Return the (x, y) coordinate for the center point of the cell that contains the specified text.  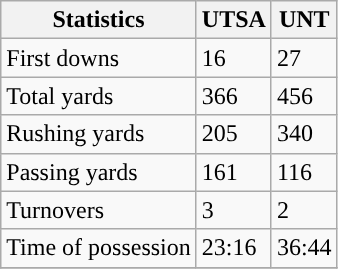
Total yards (99, 96)
Passing yards (99, 172)
UNT (304, 20)
116 (304, 172)
3 (234, 210)
Statistics (99, 20)
Rushing yards (99, 134)
First downs (99, 58)
366 (234, 96)
36:44 (304, 248)
2 (304, 210)
Time of possession (99, 248)
27 (304, 58)
161 (234, 172)
UTSA (234, 20)
340 (304, 134)
16 (234, 58)
Turnovers (99, 210)
205 (234, 134)
456 (304, 96)
23:16 (234, 248)
